Locate the cell with the specified text and output its [X, Y] center coordinate. 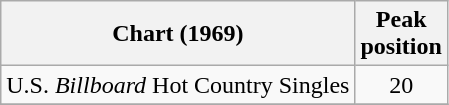
Peakposition [401, 34]
20 [401, 85]
U.S. Billboard Hot Country Singles [178, 85]
Chart (1969) [178, 34]
